Extract the (x, y) coordinate from the center of the cell holding the provided text.  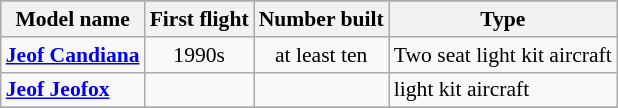
Number built (322, 19)
Model name (73, 19)
1990s (200, 55)
at least ten (322, 55)
light kit aircraft (503, 90)
Two seat light kit aircraft (503, 55)
Jeof Candiana (73, 55)
First flight (200, 19)
Type (503, 19)
Jeof Jeofox (73, 90)
